Identify which cell holds the provided text, then report its [X, Y] central coordinate. 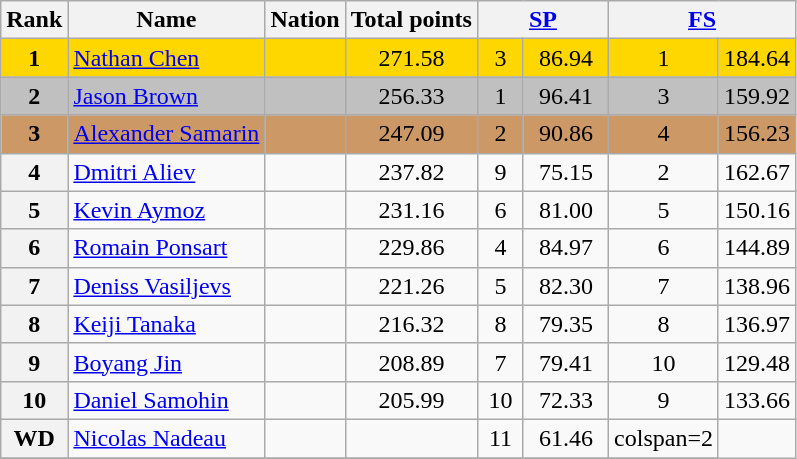
Keiji Tanaka [166, 324]
162.67 [756, 172]
Daniel Samohin [166, 400]
SP [542, 20]
Total points [411, 20]
Rank [34, 20]
Dmitri Aliev [166, 172]
79.41 [566, 362]
256.33 [411, 96]
84.97 [566, 248]
150.16 [756, 210]
Kevin Aymoz [166, 210]
79.35 [566, 324]
Deniss Vasiljevs [166, 286]
271.58 [411, 58]
138.96 [756, 286]
96.41 [566, 96]
221.26 [411, 286]
231.16 [411, 210]
156.23 [756, 134]
237.82 [411, 172]
82.30 [566, 286]
61.46 [566, 438]
colspan=2 [664, 438]
184.64 [756, 58]
208.89 [411, 362]
WD [34, 438]
86.94 [566, 58]
Alexander Samarin [166, 134]
229.86 [411, 248]
136.97 [756, 324]
FS [702, 20]
Nathan Chen [166, 58]
Jason Brown [166, 96]
11 [500, 438]
159.92 [756, 96]
Nicolas Nadeau [166, 438]
205.99 [411, 400]
Boyang Jin [166, 362]
90.86 [566, 134]
Name [166, 20]
75.15 [566, 172]
72.33 [566, 400]
144.89 [756, 248]
133.66 [756, 400]
247.09 [411, 134]
Nation [305, 20]
216.32 [411, 324]
81.00 [566, 210]
129.48 [756, 362]
Romain Ponsart [166, 248]
